Pinpoint the cell where the given text exists, returning its (X, Y) midpoint coordinate. 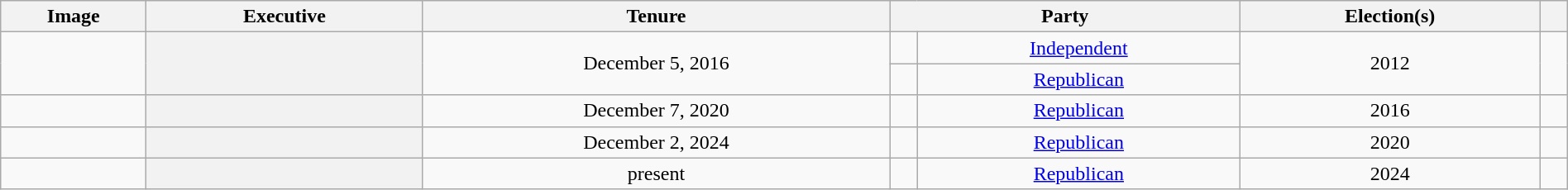
December 2, 2024 (657, 142)
Party (1065, 17)
2020 (1390, 142)
Image (74, 17)
present (657, 173)
Executive (284, 17)
2024 (1390, 173)
Election(s) (1390, 17)
Tenure (657, 17)
Independent (1078, 48)
December 5, 2016 (657, 64)
December 7, 2020 (657, 111)
2012 (1390, 64)
2016 (1390, 111)
